Output the (X, Y) coordinate of the center of the cell containing the given text.  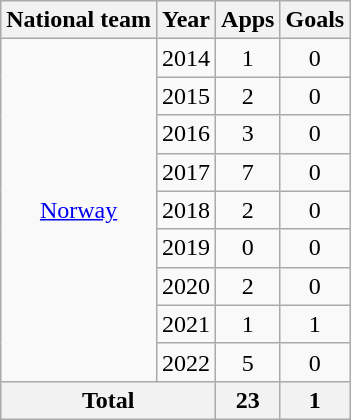
Apps (248, 20)
Year (186, 20)
Goals (315, 20)
2015 (186, 96)
Norway (79, 210)
2020 (186, 286)
5 (248, 362)
2021 (186, 324)
3 (248, 134)
2016 (186, 134)
2019 (186, 248)
National team (79, 20)
2017 (186, 172)
2018 (186, 210)
2014 (186, 58)
2022 (186, 362)
23 (248, 400)
7 (248, 172)
Total (108, 400)
